Return the [x, y] coordinate for the center point of the cell that contains the specified text.  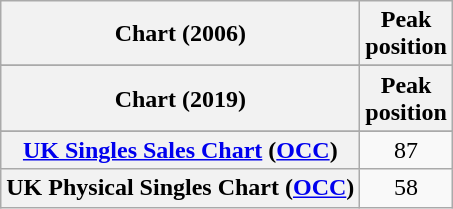
87 [406, 150]
UK Singles Sales Chart (OCC) [180, 150]
Chart (2006) [180, 34]
58 [406, 188]
UK Physical Singles Chart (OCC) [180, 188]
Chart (2019) [180, 98]
